Return (X, Y) of the center of cell containing provided text 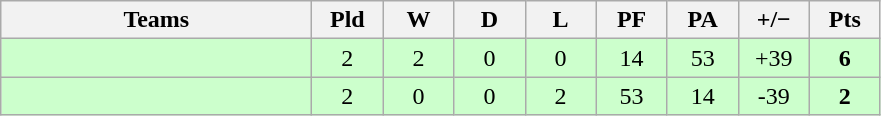
L (560, 20)
PA (702, 20)
Teams (156, 20)
W (418, 20)
-39 (774, 96)
PF (632, 20)
+/− (774, 20)
Pld (348, 20)
+39 (774, 58)
D (490, 20)
6 (844, 58)
Pts (844, 20)
